Extract the [x, y] coordinate from the center of the cell holding the provided text.  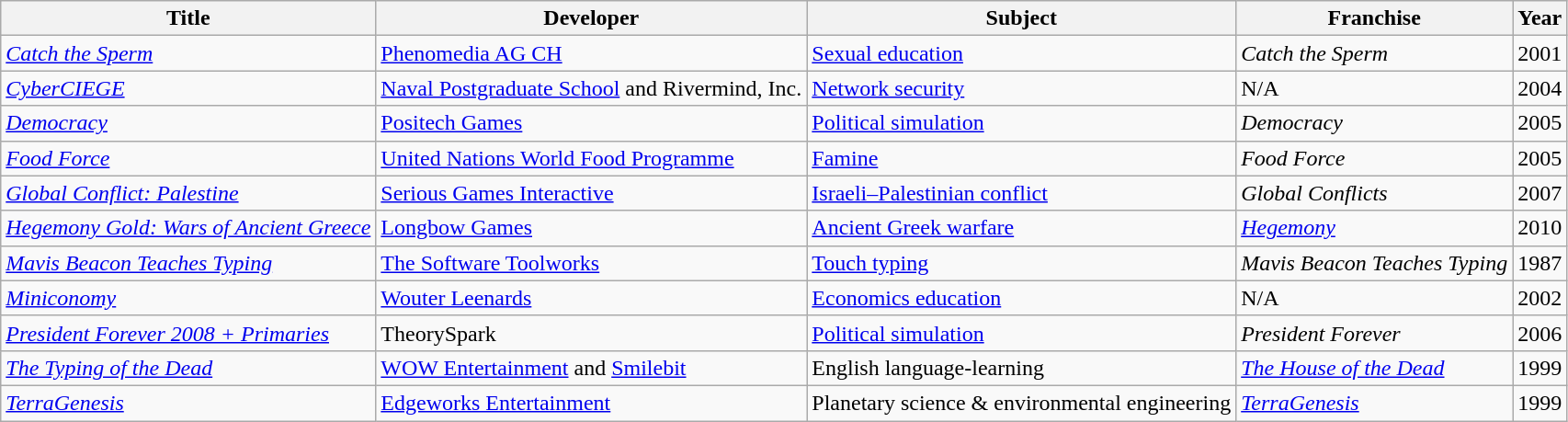
1987 [1540, 263]
Network security [1022, 88]
2006 [1540, 333]
Positech Games [592, 123]
English language-learning [1022, 368]
President Forever [1375, 333]
The Typing of the Dead [188, 368]
Serious Games Interactive [592, 193]
Developer [592, 18]
2010 [1540, 228]
Planetary science & environmental engineering [1022, 403]
Title [188, 18]
United Nations World Food Programme [592, 158]
CyberCIEGE [188, 88]
2007 [1540, 193]
Famine [1022, 158]
The Software Toolworks [592, 263]
Global Conflict: Palestine [188, 193]
The House of the Dead [1375, 368]
Phenomedia AG CH [592, 53]
WOW Entertainment and Smilebit [592, 368]
Year [1540, 18]
Edgeworks Entertainment [592, 403]
Franchise [1375, 18]
Touch typing [1022, 263]
Ancient Greek warfare [1022, 228]
2004 [1540, 88]
Longbow Games [592, 228]
Miniconomy [188, 298]
President Forever 2008 + Primaries [188, 333]
Hegemony [1375, 228]
2001 [1540, 53]
Wouter Leenards [592, 298]
TheorySpark [592, 333]
2002 [1540, 298]
Israeli–Palestinian conflict [1022, 193]
Subject [1022, 18]
Hegemony Gold: Wars of Ancient Greece [188, 228]
Sexual education [1022, 53]
Economics education [1022, 298]
Global Conflicts [1375, 193]
Naval Postgraduate School and Rivermind, Inc. [592, 88]
